From the cell containing the given text, extract its center point as (X, Y) coordinate. 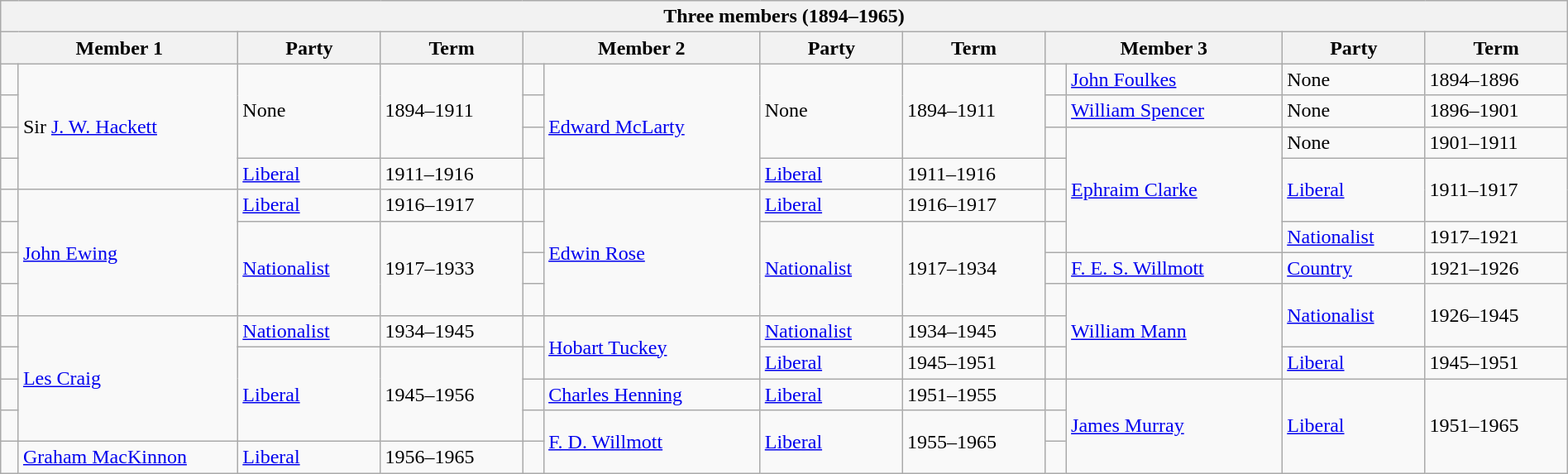
Country (1354, 268)
1951–1955 (973, 395)
1955–1965 (973, 442)
1926–1945 (1496, 315)
Graham MacKinnon (127, 457)
Edwin Rose (653, 252)
1894–1896 (1496, 79)
1896–1901 (1496, 111)
Ephraim Clarke (1174, 189)
1917–1921 (1496, 237)
1901–1911 (1496, 142)
John Ewing (127, 252)
Member 2 (642, 48)
Les Craig (127, 378)
1917–1933 (452, 268)
Edward McLarty (653, 127)
William Mann (1174, 331)
1911–1917 (1496, 189)
1945–1956 (452, 394)
William Spencer (1174, 111)
Member 1 (119, 48)
Member 3 (1164, 48)
Three members (1894–1965) (784, 17)
1917–1934 (973, 268)
1921–1926 (1496, 268)
James Murray (1174, 426)
John Foulkes (1174, 79)
Sir J. W. Hackett (127, 127)
1956–1965 (452, 457)
Charles Henning (653, 395)
F. E. S. Willmott (1174, 268)
1951–1965 (1496, 426)
Hobart Tuckey (653, 347)
F. D. Willmott (653, 442)
